Output the (X, Y) coordinate of the center of the cell containing the given text.  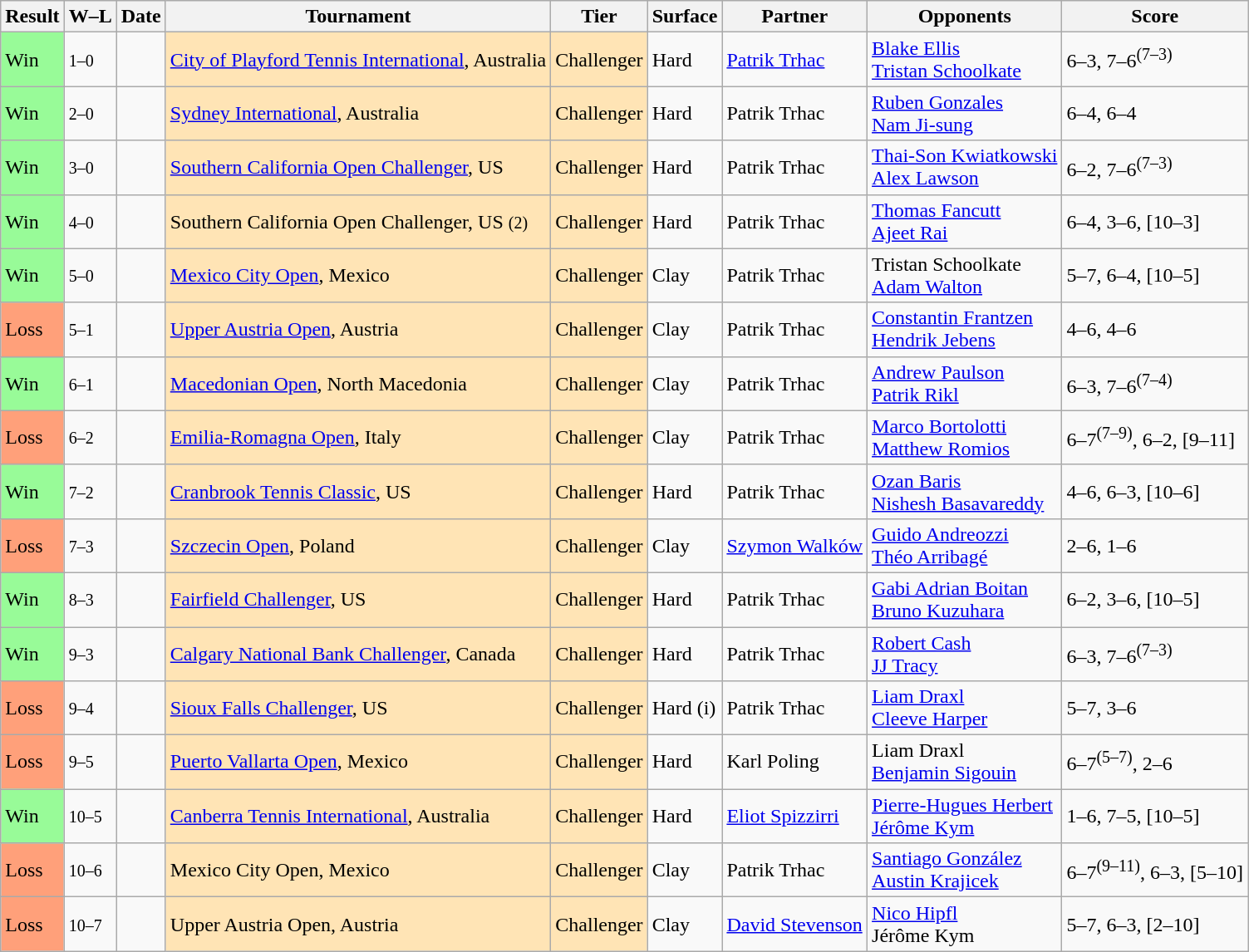
10–7 (90, 924)
9–4 (90, 708)
Partner (794, 17)
Tristan Schoolkate Adam Walton (965, 276)
Thomas Fancutt Ajeet Rai (965, 221)
Tier (599, 17)
9–3 (90, 653)
Nico Hipfl Jérôme Kym (965, 924)
6–1 (90, 384)
2–0 (90, 113)
6–2, 3–6, [10–5] (1155, 600)
City of Playford Tennis International, Australia (358, 60)
5–7, 6–4, [10–5] (1155, 276)
Santiago González Austin Krajicek (965, 871)
Date (141, 17)
Szymon Walków (794, 545)
Pierre-Hugues Herbert Jérôme Kym (965, 816)
Surface (685, 17)
9–5 (90, 763)
Ruben Gonzales Nam Ji-sung (965, 113)
Liam Draxl Cleeve Harper (965, 708)
Sydney International, Australia (358, 113)
Thai-Son Kwiatkowski Alex Lawson (965, 168)
Fairfield Challenger, US (358, 600)
Sioux Falls Challenger, US (358, 708)
Hard (i) (685, 708)
Southern California Open Challenger, US (2) (358, 221)
6–7(5–7), 2–6 (1155, 763)
Marco Bortolotti Matthew Romios (965, 437)
4–6, 6–3, [10–6] (1155, 492)
6–7(7–9), 6–2, [9–11] (1155, 437)
Score (1155, 17)
Karl Poling (794, 763)
Liam Draxl Benjamin Sigouin (965, 763)
5–7, 3–6 (1155, 708)
Cranbrook Tennis Classic, US (358, 492)
4–0 (90, 221)
Calgary National Bank Challenger, Canada (358, 653)
Gabi Adrian Boitan Bruno Kuzuhara (965, 600)
David Stevenson (794, 924)
7–3 (90, 545)
Andrew Paulson Patrik Rikl (965, 384)
6–2, 7–6(7–3) (1155, 168)
Canberra Tennis International, Australia (358, 816)
Puerto Vallarta Open, Mexico (358, 763)
6–4, 3–6, [10–3] (1155, 221)
Blake Ellis Tristan Schoolkate (965, 60)
10–5 (90, 816)
Ozan Baris Nishesh Basavareddy (965, 492)
4–6, 4–6 (1155, 329)
3–0 (90, 168)
1–0 (90, 60)
Opponents (965, 17)
6–2 (90, 437)
Result (32, 17)
5–7, 6–3, [2–10] (1155, 924)
Macedonian Open, North Macedonia (358, 384)
6–4, 6–4 (1155, 113)
Eliot Spizzirri (794, 816)
W–L (90, 17)
8–3 (90, 600)
2–6, 1–6 (1155, 545)
6–7(9–11), 6–3, [5–10] (1155, 871)
1–6, 7–5, [10–5] (1155, 816)
6–3, 7–6(7–4) (1155, 384)
Southern California Open Challenger, US (358, 168)
10–6 (90, 871)
5–1 (90, 329)
Constantin Frantzen Hendrik Jebens (965, 329)
7–2 (90, 492)
5–0 (90, 276)
Tournament (358, 17)
Emilia-Romagna Open, Italy (358, 437)
Guido Andreozzi Théo Arribagé (965, 545)
Szczecin Open, Poland (358, 545)
Robert Cash JJ Tracy (965, 653)
